Scan for the cell matching the given text and deliver its (X, Y) coordinate at center. 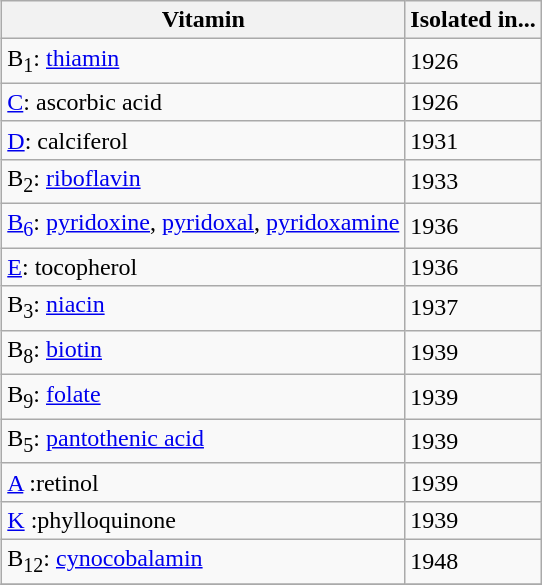
B1: thiamin (204, 61)
B6: pyridoxine, pyridoxal, pyridoxamine (204, 226)
Isolated in... (473, 20)
Vitamin (204, 20)
1931 (473, 140)
1948 (473, 562)
A :retinol (204, 482)
1937 (473, 308)
E: tocopherol (204, 267)
B5: pantothenic acid (204, 441)
B8: biotin (204, 352)
D: calciferol (204, 140)
B9: folate (204, 397)
B2: riboflavin (204, 181)
B3: niacin (204, 308)
1933 (473, 181)
B12: cynocobalamin (204, 562)
C: ascorbic acid (204, 102)
K :phylloquinone (204, 520)
